Determine the (X, Y) coordinate at the center of the cell enclosing the given text.  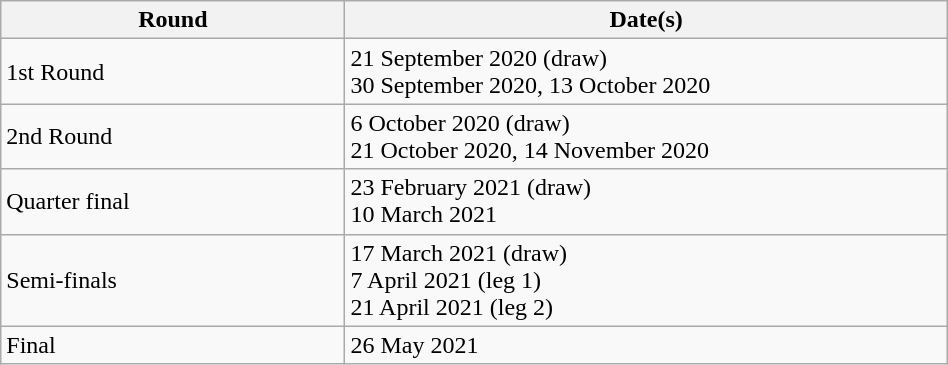
2nd Round (173, 136)
26 May 2021 (646, 345)
23 February 2021 (draw) 10 March 2021 (646, 202)
Quarter final (173, 202)
Semi-finals (173, 280)
17 March 2021 (draw) 7 April 2021 (leg 1) 21 April 2021 (leg 2) (646, 280)
Round (173, 20)
Final (173, 345)
6 October 2020 (draw) 21 October 2020, 14 November 2020 (646, 136)
Date(s) (646, 20)
1st Round (173, 72)
21 September 2020 (draw) 30 September 2020, 13 October 2020 (646, 72)
